Locate the cell with the specified text and output its [X, Y] center coordinate. 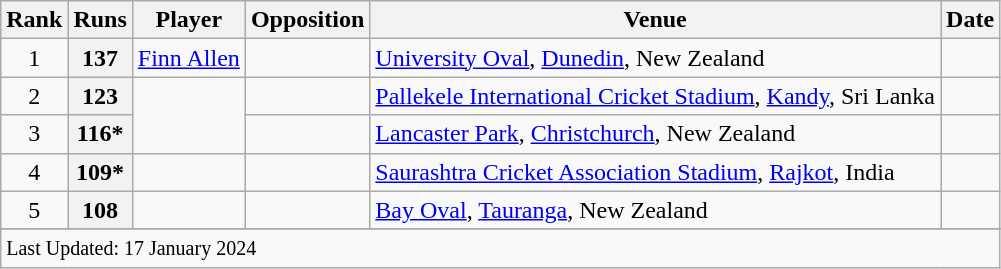
Last Updated: 17 January 2024 [500, 248]
2 [34, 96]
5 [34, 210]
116* [100, 134]
Runs [100, 20]
Lancaster Park, Christchurch, New Zealand [656, 134]
4 [34, 172]
123 [100, 96]
Finn Allen [188, 58]
109* [100, 172]
Rank [34, 20]
Venue [656, 20]
108 [100, 210]
University Oval, Dunedin, New Zealand [656, 58]
Pallekele International Cricket Stadium, Kandy, Sri Lanka [656, 96]
Date [970, 20]
3 [34, 134]
Opposition [307, 20]
137 [100, 58]
Saurashtra Cricket Association Stadium, Rajkot, India [656, 172]
Player [188, 20]
Bay Oval, Tauranga, New Zealand [656, 210]
1 [34, 58]
